Output the (x, y) coordinate of the center of the cell containing the given text.  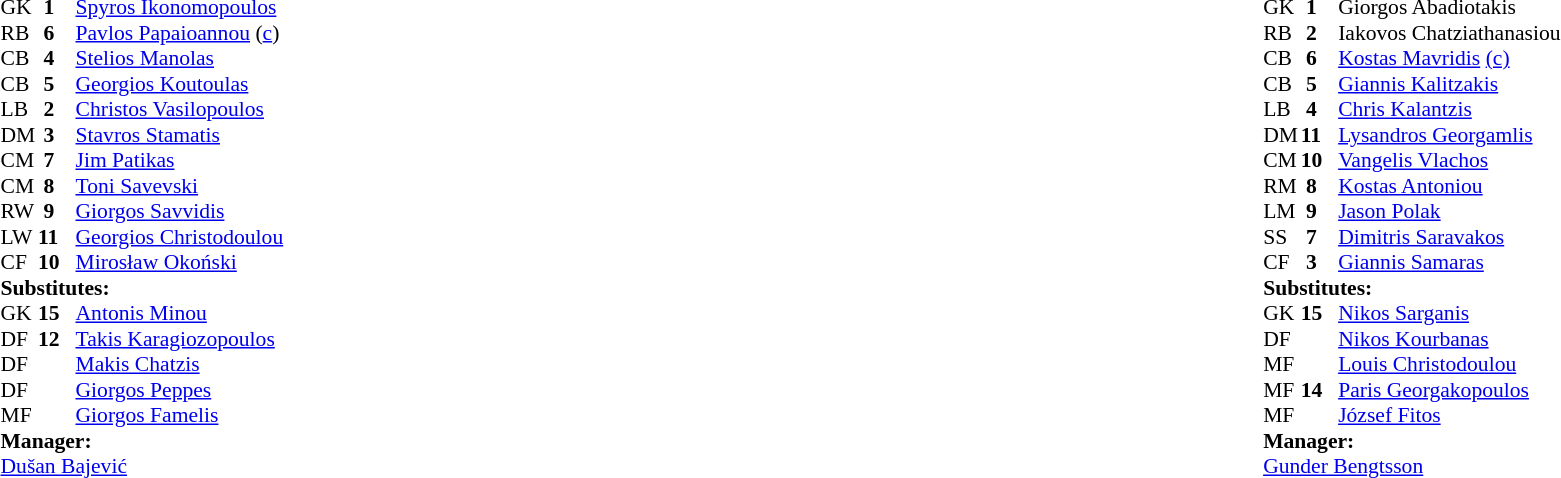
Giorgos Famelis (180, 415)
Christos Vasilopoulos (180, 109)
LW (19, 237)
Substitutes: (144, 288)
14 (1320, 390)
József Fitos (1449, 415)
LM (1282, 211)
Paris Georgakopoulos (1449, 390)
Stelios Manolas (180, 59)
Toni Savevski (180, 186)
RM (1282, 186)
RW (19, 211)
Vangelis Vlachos (1449, 161)
Chris Kalantzis (1449, 109)
Makis Chatzis (180, 365)
Giorgos Savvidis (180, 211)
Lysandros Georgamlis (1449, 135)
Giannis Samaras (1449, 263)
Nikos Kourbanas (1449, 339)
SS (1282, 237)
Giannis Kalitzakis (1449, 84)
Iakovos Chatziathanasiou (1449, 33)
Jason Polak (1449, 211)
Mirosław Okoński (180, 263)
Georgios Koutoulas (180, 84)
Nikos Sarganis (1449, 313)
Kostas Antoniou (1449, 186)
Manager: (144, 441)
Takis Karagiozopoulos (180, 339)
Giorgos Peppes (180, 390)
12 (57, 339)
Dimitris Saravakos (1449, 237)
Louis Christodoulou (1449, 365)
Antonis Minou (180, 313)
Georgios Christodoulou (180, 237)
Kostas Mavridis (c) (1449, 59)
Pavlos Papaioannou (c) (180, 33)
Jim Patikas (180, 161)
Stavros Stamatis (180, 135)
